Extract the (x, y) coordinate from the center of the cell holding the provided text.  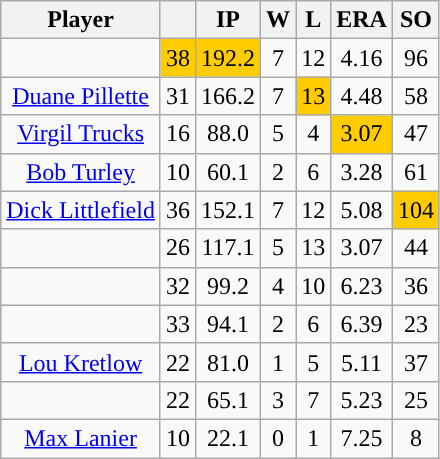
ERA (362, 20)
47 (416, 134)
192.2 (228, 58)
Lou Kretlow (81, 362)
96 (416, 58)
38 (178, 58)
16 (178, 134)
3.28 (362, 172)
23 (416, 324)
65.1 (228, 400)
58 (416, 96)
26 (178, 248)
25 (416, 400)
37 (416, 362)
5.23 (362, 400)
SO (416, 20)
104 (416, 210)
94.1 (228, 324)
22.1 (228, 438)
117.1 (228, 248)
88.0 (228, 134)
44 (416, 248)
31 (178, 96)
Duane Pillette (81, 96)
7.25 (362, 438)
5.08 (362, 210)
60.1 (228, 172)
W (278, 20)
IP (228, 20)
L (314, 20)
4.48 (362, 96)
8 (416, 438)
Bob Turley (81, 172)
Virgil Trucks (81, 134)
152.1 (228, 210)
32 (178, 286)
99.2 (228, 286)
81.0 (228, 362)
Dick Littlefield (81, 210)
4.16 (362, 58)
33 (178, 324)
166.2 (228, 96)
Max Lanier (81, 438)
61 (416, 172)
6.39 (362, 324)
6.23 (362, 286)
Player (81, 20)
3 (278, 400)
5.11 (362, 362)
0 (278, 438)
